Determine the (x, y) coordinate at the center of the cell enclosing the given text.  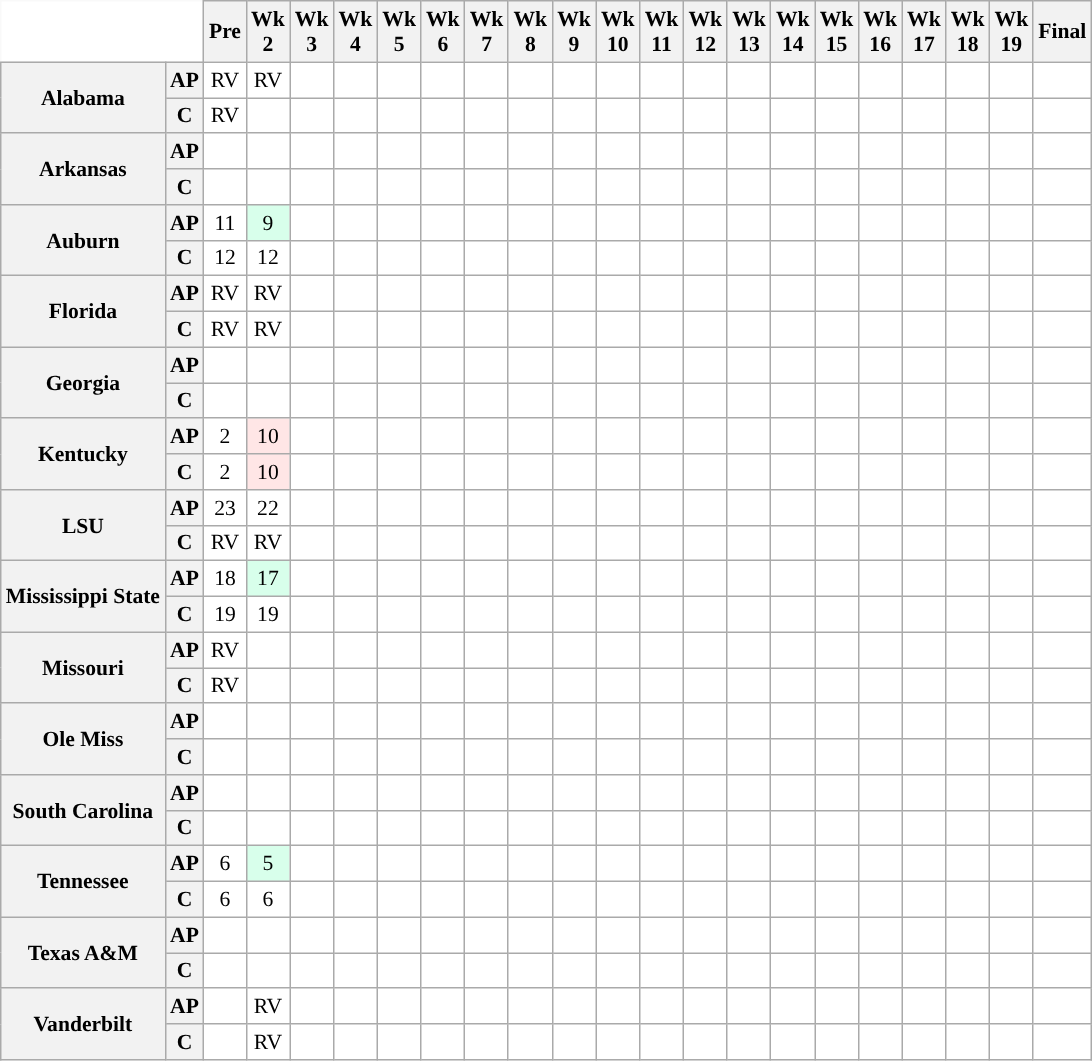
Wk16 (880, 32)
Wk11 (662, 32)
Georgia (83, 382)
Wk6 (443, 32)
Wk5 (399, 32)
Wk19 (1012, 32)
22 (268, 508)
Auburn (83, 240)
Wk7 (487, 32)
Tennessee (83, 882)
17 (268, 579)
Florida (83, 312)
Vanderbilt (83, 1024)
South Carolina (83, 810)
18 (225, 579)
Arkansas (83, 170)
23 (225, 508)
Wk12 (705, 32)
Wk17 (924, 32)
Wk9 (574, 32)
Wk4 (355, 32)
Wk2 (268, 32)
Wk13 (749, 32)
LSU (83, 526)
9 (268, 223)
Wk10 (618, 32)
5 (268, 864)
Ole Miss (83, 740)
Alabama (83, 98)
Wk3 (312, 32)
Wk18 (968, 32)
Missouri (83, 668)
Mississippi State (83, 596)
Final (1062, 32)
Texas A&M (83, 952)
Wk8 (530, 32)
Wk15 (837, 32)
Wk14 (793, 32)
Pre (225, 32)
Kentucky (83, 454)
11 (225, 223)
